Scan for the cell matching the given text and deliver its (x, y) coordinate at center. 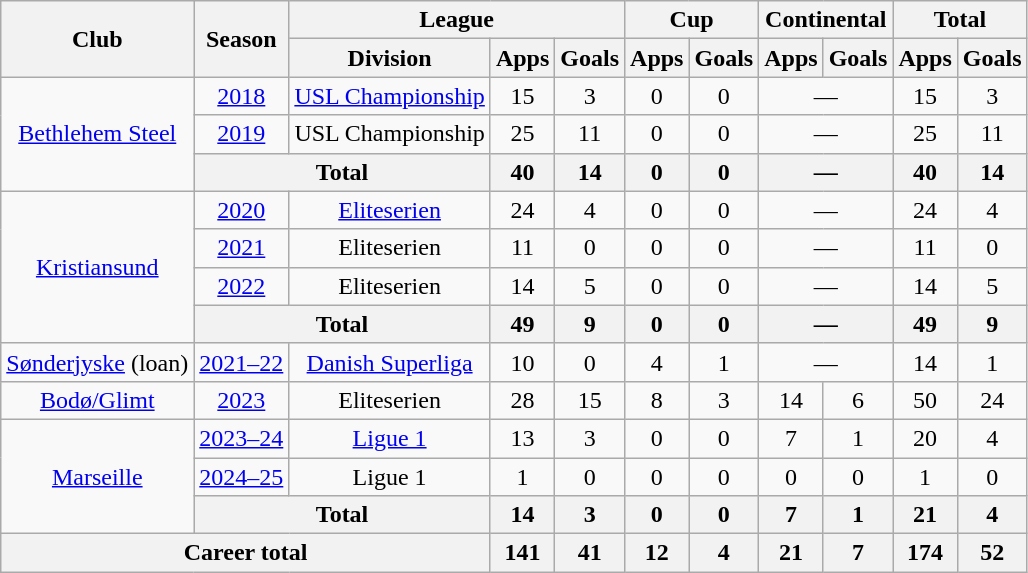
2021 (242, 248)
8 (657, 400)
Danish Superliga (390, 362)
Career total (246, 553)
Marseille (98, 476)
6 (858, 400)
12 (657, 553)
Bethlehem Steel (98, 134)
10 (522, 362)
Division (390, 58)
141 (522, 553)
Cup (692, 20)
174 (925, 553)
2022 (242, 286)
50 (925, 400)
Bodø/Glimt (98, 400)
2019 (242, 134)
2023 (242, 400)
2021–22 (242, 362)
2018 (242, 96)
28 (522, 400)
Continental (826, 20)
13 (522, 438)
Sønderjyske (loan) (98, 362)
2020 (242, 210)
Season (242, 39)
41 (590, 553)
2023–24 (242, 438)
Club (98, 39)
20 (925, 438)
League (457, 20)
52 (992, 553)
2024–25 (242, 477)
Kristiansund (98, 267)
